Determine the [x, y] coordinate at the center of the cell enclosing the given text.  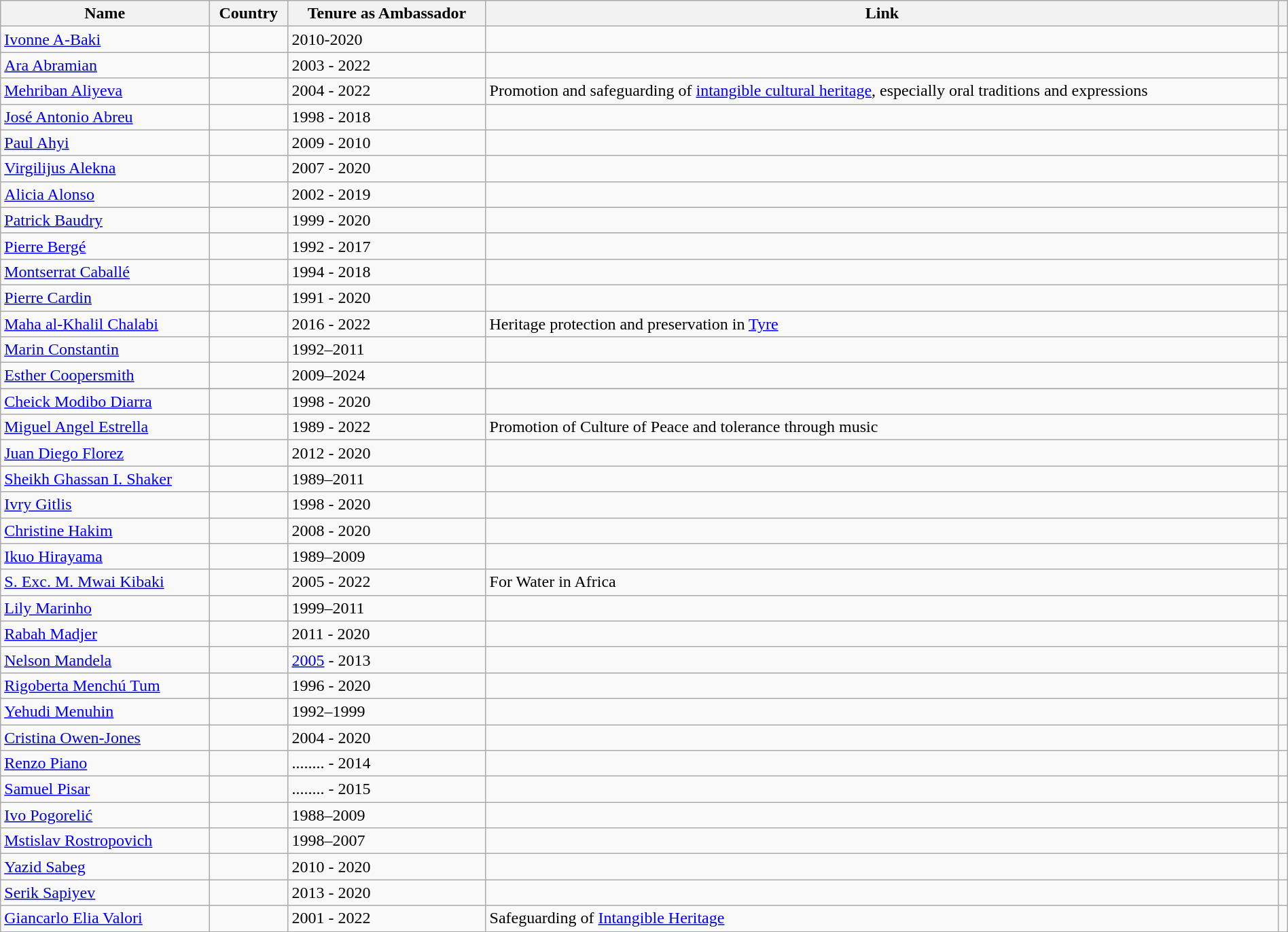
Alicia Alonso [105, 194]
Virgilijus Alekna [105, 168]
2010 - 2020 [387, 867]
Rigoberta Menchú Tum [105, 685]
Link [882, 14]
Patrick Baudry [105, 220]
Mstislav Rostropovich [105, 841]
Paul Ahyi [105, 143]
2008 - 2020 [387, 531]
S. Exc. M. Mwai Kibaki [105, 582]
1989–2009 [387, 556]
2005 - 2013 [387, 660]
Rabah Madjer [105, 634]
Safeguarding of Intangible Heritage [882, 918]
1991 - 2020 [387, 298]
Yazid Sabeg [105, 867]
José Antonio Abreu [105, 117]
1999 - 2020 [387, 220]
1994 - 2018 [387, 272]
2009–2024 [387, 376]
Marin Constantin [105, 350]
1989–2011 [387, 479]
2005 - 2022 [387, 582]
Ivo Pogorelić [105, 815]
Renzo Piano [105, 764]
For Water in Africa [882, 582]
1992–1999 [387, 711]
........ - 2015 [387, 789]
Esther Coopersmith [105, 376]
Maha al-Khalil Chalabi [105, 324]
Pierre Cardin [105, 298]
Cheick Modibo Diarra [105, 401]
Yehudi Menuhin [105, 711]
1988–2009 [387, 815]
Ara Abramian [105, 65]
2004 - 2022 [387, 91]
2013 - 2020 [387, 893]
........ - 2014 [387, 764]
Montserrat Caballé [105, 272]
Ivonne A-Baki [105, 39]
2002 - 2019 [387, 194]
Lily Marinho [105, 608]
2011 - 2020 [387, 634]
2003 - 2022 [387, 65]
Promotion and safeguarding of intangible cultural heritage, especially oral traditions and expressions [882, 91]
1989 - 2022 [387, 427]
1996 - 2020 [387, 685]
Miguel Angel Estrella [105, 427]
Country [249, 14]
Promotion of Culture of Peace and tolerance through music [882, 427]
Nelson Mandela [105, 660]
Ivry Gitlis [105, 505]
2009 - 2010 [387, 143]
Cristina Owen-Jones [105, 737]
Giancarlo Elia Valori [105, 918]
1998–2007 [387, 841]
1998 - 2018 [387, 117]
Juan Diego Florez [105, 453]
Ikuo Hirayama [105, 556]
Samuel Pisar [105, 789]
Name [105, 14]
Heritage protection and preservation in Tyre [882, 324]
Tenure as Ambassador [387, 14]
Mehriban Aliyeva [105, 91]
Serik Sapiyev [105, 893]
2016 - 2022 [387, 324]
1992 - 2017 [387, 246]
Sheikh Ghassan I. Shaker [105, 479]
2010-2020 [387, 39]
2007 - 2020 [387, 168]
Christine Hakim [105, 531]
2001 - 2022 [387, 918]
1992–2011 [387, 350]
2012 - 2020 [387, 453]
2004 - 2020 [387, 737]
1999–2011 [387, 608]
Pierre Bergé [105, 246]
